From the cell containing the given text, extract its center point as (x, y) coordinate. 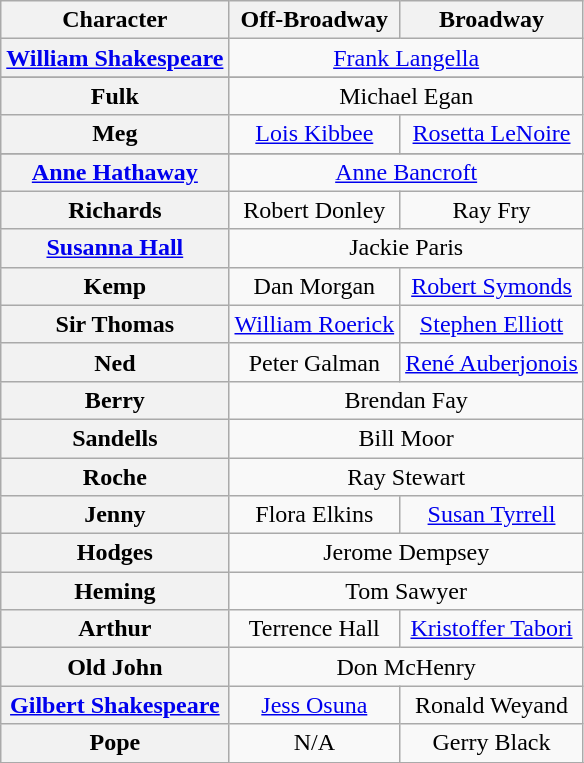
Lois Kibbee (314, 134)
Sir Thomas (115, 324)
Frank Langella (406, 58)
Gilbert Shakespeare (115, 705)
Gerry Black (492, 743)
Flora Elkins (314, 515)
Ronald Weyand (492, 705)
René Auberjonois (492, 362)
Berry (115, 400)
Jess Osuna (314, 705)
Richards (115, 210)
Arthur (115, 629)
Susan Tyrrell (492, 515)
Don McHenry (406, 667)
Peter Galman (314, 362)
Roche (115, 477)
Sandells (115, 438)
Tom Sawyer (406, 591)
Kristoffer Tabori (492, 629)
Stephen Elliott (492, 324)
William Roerick (314, 324)
Rosetta LeNoire (492, 134)
Pope (115, 743)
Ray Fry (492, 210)
Jenny (115, 515)
Kemp (115, 286)
Dan Morgan (314, 286)
N/A (314, 743)
Off-Broadway (314, 20)
Terrence Hall (314, 629)
Character (115, 20)
Brendan Fay (406, 400)
Robert Symonds (492, 286)
Jerome Dempsey (406, 553)
Fulk (115, 96)
Old John (115, 667)
Anne Bancroft (406, 172)
Susanna Hall (115, 248)
William Shakespeare (115, 58)
Broadway (492, 20)
Robert Donley (314, 210)
Ray Stewart (406, 477)
Bill Moor (406, 438)
Anne Hathaway (115, 172)
Heming (115, 591)
Meg (115, 134)
Ned (115, 362)
Jackie Paris (406, 248)
Hodges (115, 553)
Michael Egan (406, 96)
